For the text-containing cell, return its midpoint in (x, y) coordinate format. 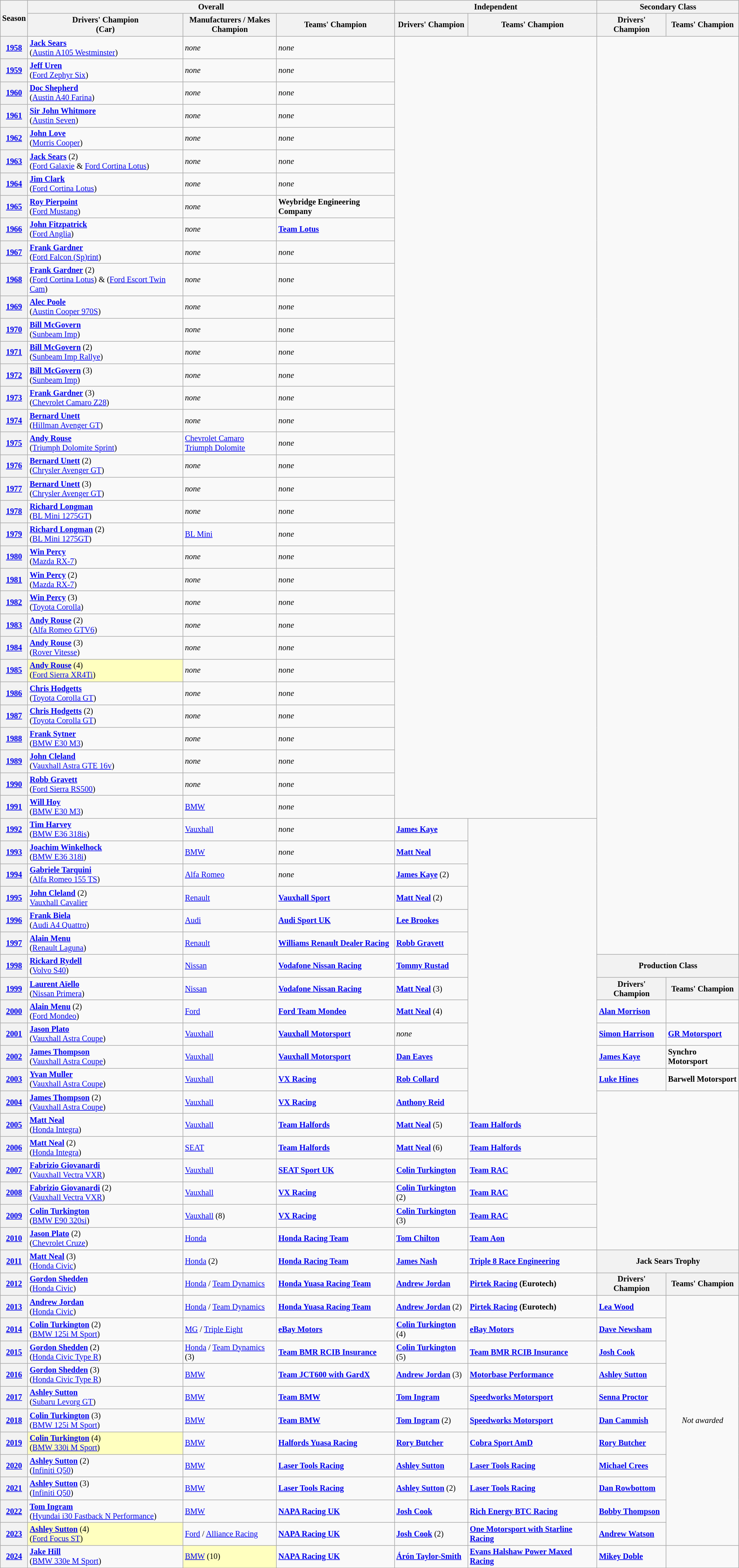
Robb Gravett (431, 943)
1970 (14, 330)
Roy Pierpoint (Ford Mustang) (105, 206)
Alec Poole (Austin Cooper 970S) (105, 307)
John Love (Morris Cooper) (105, 138)
Williams Renault Dealer Racing (336, 943)
1972 (14, 375)
1964 (14, 184)
2021 (14, 1488)
1962 (14, 138)
John Cleland (2) Vauxhall Cavalier (105, 898)
2011 (14, 1261)
Independent (496, 7)
Colin Turkington (4) (BMW 330i M Sport) (105, 1443)
Tom Ingram (2) (431, 1420)
Tim Harvey (BMW E36 318is) (105, 830)
2006 (14, 1148)
1997 (14, 943)
1983 (14, 625)
1988 (14, 738)
MG / Triple Eight (229, 1329)
Ashley Sutton (3) (Infiniti Q50) (105, 1488)
Doc Shepherd (Austin A40 Farina) (105, 93)
John Cleland (Vauxhall Astra GTE 16v) (105, 761)
1986 (14, 693)
Synchro Motorsport (702, 1057)
1989 (14, 761)
GR Motorsport (702, 1034)
Frank Gardner (3) (Chevrolet Camaro Z28) (105, 398)
1985 (14, 670)
1963 (14, 161)
2012 (14, 1284)
Luke Hines (631, 1079)
Jake Hill (BMW 330e M Sport) (105, 1557)
Colin Turkington (431, 1170)
Andrew Jordan (3) (431, 1375)
Alain Menu (Renault Laguna) (105, 943)
Matt Neal (431, 852)
Win Percy (3) (Toyota Corolla) (105, 602)
1959 (14, 70)
Matt Neal (4) (431, 1011)
SEAT (229, 1148)
Josh Cook (2) (431, 1534)
Motorbase Performance (532, 1375)
Ashley Sutton (2) (431, 1488)
Cobra Sport AmD (532, 1443)
Dan Eaves (431, 1057)
Lea Wood (631, 1307)
1998 (14, 966)
Matt Neal (2) (431, 898)
1999 (14, 989)
1995 (14, 898)
Tommy Rustad (431, 966)
Matt Neal (Honda Integra) (105, 1125)
Jack Sears Trophy (668, 1261)
Weybridge Engineering Company (336, 206)
Bill McGovern (3) (Sunbeam Imp) (105, 375)
2023 (14, 1534)
Frank Biela (Audi A4 Quattro) (105, 921)
2014 (14, 1329)
2003 (14, 1079)
Colin Turkington (3) (BMW 125i M Sport) (105, 1420)
Colin Turkington (5) (431, 1352)
Ashley Sutton (Subaru Levorg GT) (105, 1397)
2000 (14, 1011)
1987 (14, 716)
Chevrolet Camaro Triumph Dolomite (229, 443)
1996 (14, 921)
1991 (14, 807)
2002 (14, 1057)
Ashley Sutton (2) (Infiniti Q50) (105, 1466)
Jack Sears (Austin A105 Westminster) (105, 48)
Jason Plato (2) (Chevrolet Cruze) (105, 1239)
Chris Hodgetts (Toyota Corolla GT) (105, 693)
2004 (14, 1102)
Overall (211, 7)
Richard Longman (BL Mini 1275GT) (105, 512)
1965 (14, 206)
Win Percy (Mazda RX-7) (105, 557)
Rob Collard (431, 1079)
Ford / Alliance Racing (229, 1534)
Bill McGovern (2) (Sunbeam Imp Rallye) (105, 352)
James Thompson (2) (Vauxhall Astra Coupe) (105, 1102)
Jack Sears (2) (Ford Galaxie & Ford Cortina Lotus) (105, 161)
2009 (14, 1216)
Gabriele Tarquini (Alfa Romeo 155 TS) (105, 875)
2001 (14, 1034)
2016 (14, 1375)
Jeff Uren (Ford Zephyr Six) (105, 70)
Colin Turkington (2) (BMW 125i M Sport) (105, 1329)
SEAT Sport UK (336, 1170)
2010 (14, 1239)
Bernard Unett (2) (Chrysler Avenger GT) (105, 466)
Robb Gravett (Ford Sierra RS500) (105, 784)
Halfords Yuasa Racing (336, 1443)
Jason Plato (Vauxhall Astra Coupe) (105, 1034)
Evans Halshaw Power Maxed Racing (532, 1557)
2024 (14, 1557)
Tom Chilton (431, 1239)
1969 (14, 307)
1968 (14, 279)
Ashley Sutton (4) (Ford Focus ST) (105, 1534)
Gordon Shedden (Honda Civic) (105, 1284)
2019 (14, 1443)
Will Hoy (BMW E30 M3) (105, 807)
Fabrizio Giovanardi (2) (Vauxhall Vectra VXR) (105, 1193)
1975 (14, 443)
Team Aon (532, 1239)
One Motorsport with Starline Racing (532, 1534)
Audi (229, 921)
Fabrizio Giovanardi (Vauxhall Vectra VXR) (105, 1170)
2020 (14, 1466)
Team Lotus (336, 229)
2017 (14, 1397)
Rickard Rydell (Volvo S40) (105, 966)
Bobby Thompson (631, 1511)
Gordon Shedden (3) (Honda Civic Type R) (105, 1375)
Andrew Jordan (2) (431, 1307)
Alain Menu (2) (Ford Mondeo) (105, 1011)
Vauxhall (8) (229, 1216)
Ford (229, 1011)
Honda / Team Dynamics (3) (229, 1352)
James Thompson (Vauxhall Astra Coupe) (105, 1057)
1960 (14, 93)
Tom Ingram (431, 1397)
James Nash (431, 1261)
1978 (14, 512)
Sir John Whitmore (Austin Seven) (105, 116)
Colin Turkington (3) (431, 1216)
Win Percy (2) (Mazda RX-7) (105, 580)
BMW (10) (229, 1557)
Tom Ingram (Hyundai i30 Fastback N Performance) (105, 1511)
1977 (14, 489)
2007 (14, 1170)
1992 (14, 830)
Laurent Aïello (Nissan Primera) (105, 989)
1974 (14, 420)
1993 (14, 852)
Dave Newsham (631, 1329)
1958 (14, 48)
Senna Proctor (631, 1397)
Production Class (668, 966)
1981 (14, 580)
Andrew Watson (631, 1534)
Colin Turkington (4) (431, 1329)
James Kaye (2) (431, 875)
1967 (14, 252)
2008 (14, 1193)
Drivers' Champion (Car) (105, 25)
John Fitzpatrick (Ford Anglia) (105, 229)
Vauxhall Sport (336, 898)
Chris Hodgetts (2) (Toyota Corolla GT) (105, 716)
2013 (14, 1307)
Frank Sytner (BMW E30 M3) (105, 738)
2018 (14, 1420)
BL Mini (229, 534)
1966 (14, 229)
Secondary Class (668, 7)
Anthony Reid (431, 1102)
Simon Harrison (631, 1034)
Not awarded (702, 1420)
Matt Neal (3) (Honda Civic) (105, 1261)
Manufacturers / Makes Champion (229, 25)
Árón Taylor-Smith (431, 1557)
Lee Brookes (431, 921)
Dan Rowbottom (631, 1488)
1984 (14, 648)
Matt Neal (5) (431, 1125)
Andy Rouse (2) (Alfa Romeo GTV6) (105, 625)
Joachim Winkelhock (BMW E36 318i) (105, 852)
Andy Rouse (Triumph Dolomite Sprint) (105, 443)
Richard Longman (2) (BL Mini 1275GT) (105, 534)
Ford Team Mondeo (336, 1011)
Colin Turkington (BMW E90 320si) (105, 1216)
2005 (14, 1125)
1971 (14, 352)
Rich Energy BTC Racing (532, 1511)
1980 (14, 557)
Honda (2) (229, 1261)
1982 (14, 602)
Alfa Romeo (229, 875)
Season (14, 18)
Bernard Unett (Hillman Avenger GT) (105, 420)
Matt Neal (3) (431, 989)
Triple 8 Race Engineering (532, 1261)
Colin Turkington (2) (431, 1193)
Gordon Shedden (2) (Honda Civic Type R) (105, 1352)
Matt Neal (2) (Honda Integra) (105, 1148)
1979 (14, 534)
1976 (14, 466)
Bernard Unett (3) (Chrysler Avenger GT) (105, 489)
1973 (14, 398)
1994 (14, 875)
Andrew Jordan (Honda Civic) (105, 1307)
Yvan Muller (Vauxhall Astra Coupe) (105, 1079)
Bill McGovern (Sunbeam Imp) (105, 330)
Andy Rouse (4) (Ford Sierra XR4Ti) (105, 670)
1990 (14, 784)
Jim Clark (Ford Cortina Lotus) (105, 184)
1961 (14, 116)
2022 (14, 1511)
Honda (229, 1239)
Mikey Doble (631, 1557)
Frank Gardner (2) (Ford Cortina Lotus) & (Ford Escort Twin Cam) (105, 279)
Team JCT600 with GardX (336, 1375)
Audi Sport UK (336, 921)
Frank Gardner (Ford Falcon (Sp)rint) (105, 252)
Dan Cammish (631, 1420)
2015 (14, 1352)
Andrew Jordan (431, 1284)
Alan Morrison (631, 1011)
Matt Neal (6) (431, 1148)
Michael Crees (631, 1466)
Barwell Motorsport (702, 1079)
Andy Rouse (3) (Rover Vitesse) (105, 648)
